Pinpoint the cell where the given text exists, returning its (X, Y) midpoint coordinate. 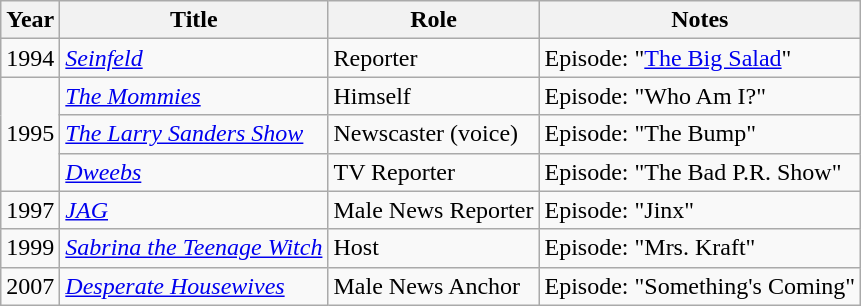
Desperate Housewives (194, 286)
Episode: "The Bump" (700, 134)
Notes (700, 20)
Episode: "The Bad P.R. Show" (700, 172)
Newscaster (voice) (434, 134)
The Larry Sanders Show (194, 134)
Year (30, 20)
TV Reporter (434, 172)
Episode: "Something's Coming" (700, 286)
1999 (30, 248)
JAG (194, 210)
2007 (30, 286)
Male News Anchor (434, 286)
1995 (30, 134)
The Mommies (194, 96)
1997 (30, 210)
Role (434, 20)
Host (434, 248)
Reporter (434, 58)
Himself (434, 96)
Episode: "The Big Salad" (700, 58)
Episode: "Jinx" (700, 210)
Dweebs (194, 172)
Title (194, 20)
Male News Reporter (434, 210)
Episode: "Who Am I?" (700, 96)
Sabrina the Teenage Witch (194, 248)
1994 (30, 58)
Episode: "Mrs. Kraft" (700, 248)
Seinfeld (194, 58)
